Pinpoint the cell where the given text exists, returning its [X, Y] midpoint coordinate. 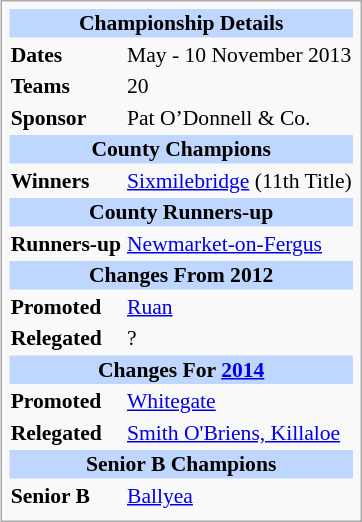
Senior B [66, 495]
Pat O’Donnell & Co. [239, 117]
20 [239, 86]
Championship Details [181, 23]
Sixmilebridge (11th Title) [239, 180]
Senior B Champions [181, 464]
Changes For 2014 [181, 369]
County Champions [181, 149]
Teams [66, 86]
Sponsor [66, 117]
Newmarket-on-Fergus [239, 243]
Runners-up [66, 243]
May - 10 November 2013 [239, 54]
Dates [66, 54]
County Runners-up [181, 212]
Winners [66, 180]
Smith O'Briens, Killaloe [239, 432]
Changes From 2012 [181, 275]
Whitegate [239, 401]
Ballyea [239, 495]
? [239, 338]
Ruan [239, 306]
